Locate the cell with the specified text and output its (x, y) center coordinate. 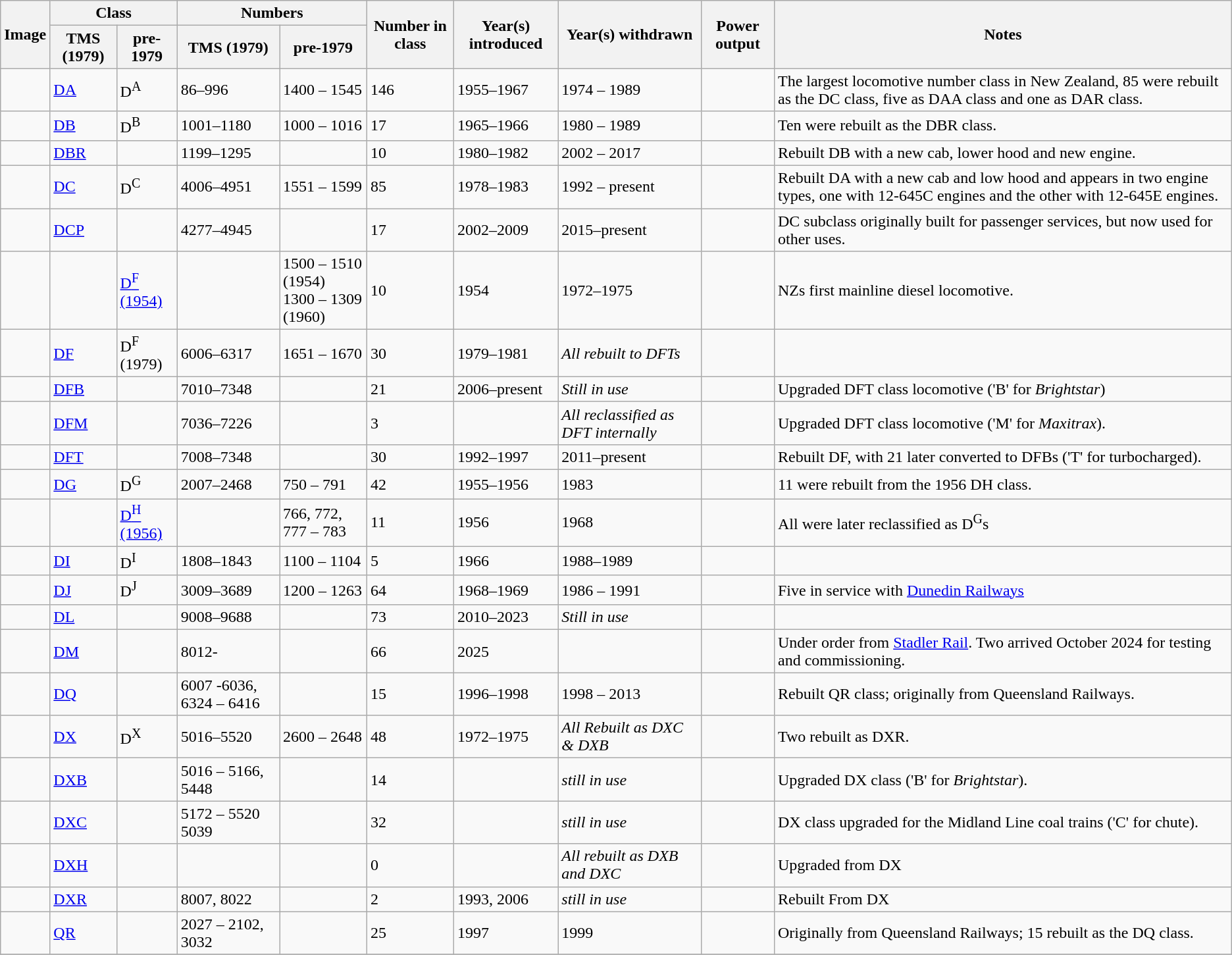
750 – 791 (324, 484)
QR (83, 933)
8007, 8022 (228, 899)
Numbers (272, 13)
1966 (505, 561)
1955–1967 (505, 90)
1980–1982 (505, 153)
Originally from Queensland Railways; 15 rebuilt as the DQ class. (1003, 933)
2600 – 2648 (324, 737)
1200 – 1263 (324, 590)
1956 (505, 523)
21 (410, 389)
1000 – 1016 (324, 126)
0 (410, 865)
1199–1295 (228, 153)
1954 (505, 291)
1996–1998 (505, 694)
2025 (505, 652)
Under order from Stadler Rail. Two arrived October 2024 for testing and commissioning. (1003, 652)
1998 – 2013 (630, 694)
1979–1981 (505, 353)
DQ (83, 694)
11 (410, 523)
DXB (83, 779)
All rebuilt as DXB and DXC (630, 865)
1992 – present (630, 187)
14 (410, 779)
Image (25, 34)
DXC (83, 823)
Number in class (410, 34)
4277–4945 (228, 230)
4006–4951 (228, 187)
DXR (83, 899)
73 (410, 617)
Class (113, 13)
1997 (505, 933)
2015–present (630, 230)
1999 (630, 933)
DFT (83, 457)
Power output (737, 34)
1988–1989 (630, 561)
2007–2468 (228, 484)
2002 – 2017 (630, 153)
Ten were rebuilt as the DBR class. (1003, 126)
The largest locomotive number class in New Zealand, 85 were rebuilt as the DC class, five as DAA class and one as DAR class. (1003, 90)
DF (1954) (147, 291)
2 (410, 899)
7010–7348 (228, 389)
Upgraded DX class ('B' for Brightstar). (1003, 779)
DFB (83, 389)
2010–2023 (505, 617)
3009–3689 (228, 590)
7036–7226 (228, 423)
7008–7348 (228, 457)
15 (410, 694)
146 (410, 90)
5016 – 5166, 5448 (228, 779)
1983 (630, 484)
Year(s) introduced (505, 34)
DBR (83, 153)
766, 772, 777 – 783 (324, 523)
All rebuilt to DFTs (630, 353)
1980 – 1989 (630, 126)
DX class upgraded for the Midland Line coal trains ('C' for chute). (1003, 823)
1992–1997 (505, 457)
86–996 (228, 90)
Notes (1003, 34)
All were later reclassified as DGs (1003, 523)
Upgraded from DX (1003, 865)
All Rebuilt as DXC & DXB (630, 737)
1808–1843 (228, 561)
1978–1983 (505, 187)
NZs first mainline diesel locomotive. (1003, 291)
85 (410, 187)
Upgraded DFT class locomotive ('M' for Maxitrax). (1003, 423)
11 were rebuilt from the 1956 DH class. (1003, 484)
32 (410, 823)
1400 – 1545 (324, 90)
6007 -6036, 6324 – 6416 (228, 694)
2006–present (505, 389)
DF (83, 353)
6006–6317 (228, 353)
8012- (228, 652)
1955–1956 (505, 484)
DL (83, 617)
DCP (83, 230)
25 (410, 933)
DXH (83, 865)
1968–1969 (505, 590)
1974 – 1989 (630, 90)
Two rebuilt as DXR. (1003, 737)
Rebuilt From DX (1003, 899)
5016–5520 (228, 737)
2002–2009 (505, 230)
2027 – 2102, 3032 (228, 933)
Rebuilt DB with a new cab, lower hood and new engine. (1003, 153)
All reclassified as DFT internally (630, 423)
42 (410, 484)
Rebuilt DA with a new cab and low hood and appears in two engine types, one with 12-645C engines and the other with 12-645E engines. (1003, 187)
1551 – 1599 (324, 187)
2011–present (630, 457)
3 (410, 423)
Year(s) withdrawn (630, 34)
64 (410, 590)
48 (410, 737)
Five in service with Dunedin Railways (1003, 590)
Rebuilt QR class; originally from Queensland Railways. (1003, 694)
DF (1979) (147, 353)
5172 – 5520 5039 (228, 823)
DM (83, 652)
Rebuilt DF, with 21 later converted to DFBs ('T' for turbocharged). (1003, 457)
DFM (83, 423)
DC subclass originally built for passenger services, but now used for other uses. (1003, 230)
DH (1956) (147, 523)
5 (410, 561)
1993, 2006 (505, 899)
1986 – 1991 (630, 590)
Upgraded DFT class locomotive ('B' for Brightstar) (1003, 389)
1965–1966 (505, 126)
9008–9688 (228, 617)
1001–1180 (228, 126)
1100 – 1104 (324, 561)
1968 (630, 523)
1500 – 1510 (1954) 1300 – 1309 (1960) (324, 291)
1651 – 1670 (324, 353)
66 (410, 652)
